Identify which cell holds the provided text, then report its [X, Y] central coordinate. 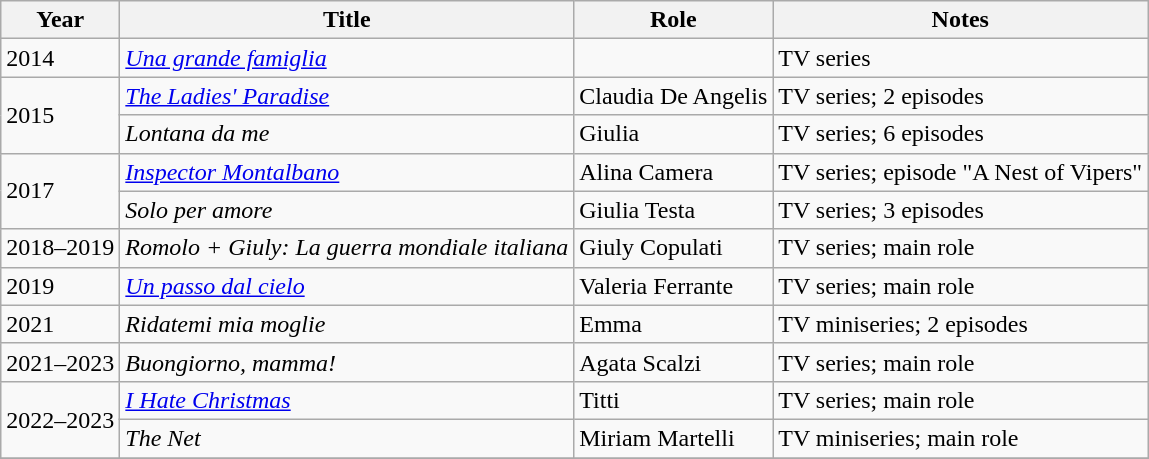
Notes [960, 20]
TV series; episode "A Nest of Vipers" [960, 172]
Role [674, 20]
I Hate Christmas [347, 400]
Lontana da me [347, 134]
Giulia Testa [674, 210]
TV miniseries; main role [960, 438]
Title [347, 20]
2015 [60, 115]
Solo per amore [347, 210]
Un passo dal cielo [347, 286]
Romolo + Giuly: La guerra mondiale italiana [347, 248]
Year [60, 20]
Agata Scalzi [674, 362]
TV miniseries; 2 episodes [960, 324]
TV series; 2 episodes [960, 96]
Buongiorno, mamma! [347, 362]
The Net [347, 438]
2021 [60, 324]
TV series [960, 58]
2019 [60, 286]
Giulia [674, 134]
TV series; 6 episodes [960, 134]
Giuly Copulati [674, 248]
Una grande famiglia [347, 58]
Inspector Montalbano [347, 172]
2018–2019 [60, 248]
Emma [674, 324]
The Ladies' Paradise [347, 96]
TV series; 3 episodes [960, 210]
Miriam Martelli [674, 438]
Alina Camera [674, 172]
2021–2023 [60, 362]
Valeria Ferrante [674, 286]
2022–2023 [60, 419]
Claudia De Angelis [674, 96]
Ridatemi mia moglie [347, 324]
2014 [60, 58]
Titti [674, 400]
2017 [60, 191]
